Provide the [X, Y] coordinate of the cell's center where the given text is located.  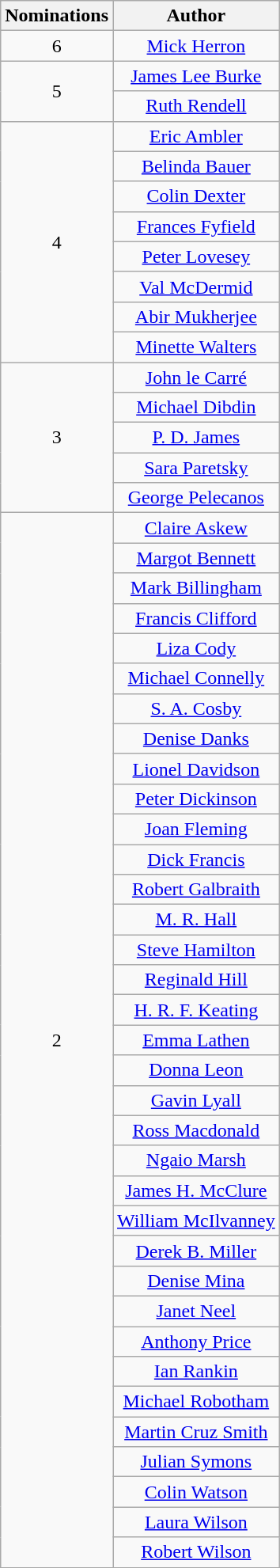
Nominations [57, 16]
Eric Ambler [196, 136]
Liza Cody [196, 648]
H. R. F. Keating [196, 1010]
M. R. Hall [196, 920]
Reginald Hill [196, 980]
Belinda Bauer [196, 166]
Robert Wilson [196, 1552]
George Pelecanos [196, 498]
Minette Walters [196, 347]
Author [196, 16]
Peter Lovesey [196, 256]
Frances Fyfield [196, 226]
6 [57, 46]
Michael Connelly [196, 678]
Colin Dexter [196, 196]
Michael Dibdin [196, 408]
Anthony Price [196, 1342]
Lionel Davidson [196, 769]
John le Carré [196, 378]
Dick Francis [196, 859]
Julian Symons [196, 1462]
Mick Herron [196, 46]
William McIlvanney [196, 1221]
Martin Cruz Smith [196, 1432]
Donna Leon [196, 1070]
Janet Neel [196, 1311]
Peter Dickinson [196, 799]
Val McDermid [196, 287]
P. D. James [196, 438]
Steve Hamilton [196, 950]
Ngaio Marsh [196, 1160]
James Lee Burke [196, 76]
4 [57, 241]
Ian Rankin [196, 1372]
2 [57, 1040]
Robert Galbraith [196, 890]
Emma Lathen [196, 1040]
S. A. Cosby [196, 708]
Ross Macdonald [196, 1130]
Margot Bennett [196, 558]
5 [57, 91]
Joan Fleming [196, 829]
James H. McClure [196, 1190]
Ruth Rendell [196, 106]
Gavin Lyall [196, 1100]
Denise Danks [196, 738]
Mark Billingham [196, 588]
Claire Askew [196, 528]
Colin Watson [196, 1492]
3 [57, 438]
Laura Wilson [196, 1522]
Sara Paretsky [196, 468]
Francis Clifford [196, 618]
Michael Robotham [196, 1402]
Abir Mukherjee [196, 317]
Denise Mina [196, 1281]
Derek B. Miller [196, 1251]
